Scan for the cell matching the given text and deliver its (X, Y) coordinate at center. 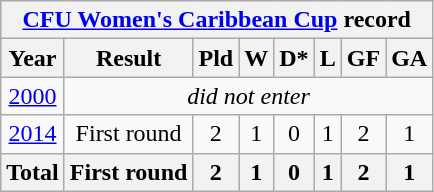
GA (410, 58)
L (328, 58)
CFU Women's Caribbean Cup record (217, 20)
W (256, 58)
Year (33, 58)
GF (363, 58)
D* (294, 58)
Pld (216, 58)
Result (128, 58)
did not enter (248, 96)
2000 (33, 96)
2014 (33, 134)
Total (33, 172)
